Locate the cell with the specified text and output its (X, Y) center coordinate. 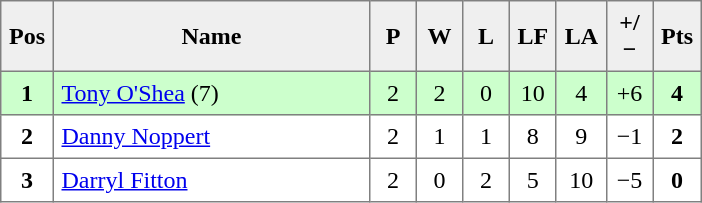
LF (532, 36)
+/− (629, 36)
P (393, 36)
L (486, 36)
3 (27, 180)
Darryl Fitton (211, 180)
Pos (27, 36)
−1 (629, 137)
Tony O'Shea (7) (211, 93)
9 (581, 137)
LA (581, 36)
W (439, 36)
Pts (677, 36)
5 (532, 180)
−5 (629, 180)
+6 (629, 93)
Danny Noppert (211, 137)
8 (532, 137)
Name (211, 36)
